Provide the [X, Y] coordinate of the cell's center where the given text is located.  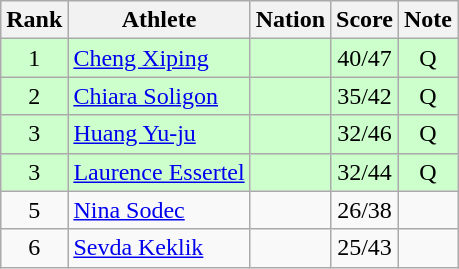
Chiara Soligon [159, 96]
Athlete [159, 20]
Sevda Keklik [159, 248]
1 [34, 58]
Nina Sodec [159, 210]
Huang Yu-ju [159, 134]
25/43 [365, 248]
Rank [34, 20]
Laurence Essertel [159, 172]
5 [34, 210]
6 [34, 248]
32/44 [365, 172]
26/38 [365, 210]
Cheng Xiping [159, 58]
40/47 [365, 58]
Score [365, 20]
2 [34, 96]
Note [428, 20]
Nation [290, 20]
32/46 [365, 134]
35/42 [365, 96]
